Return the (x, y) coordinate for the center point of the cell that contains the specified text.  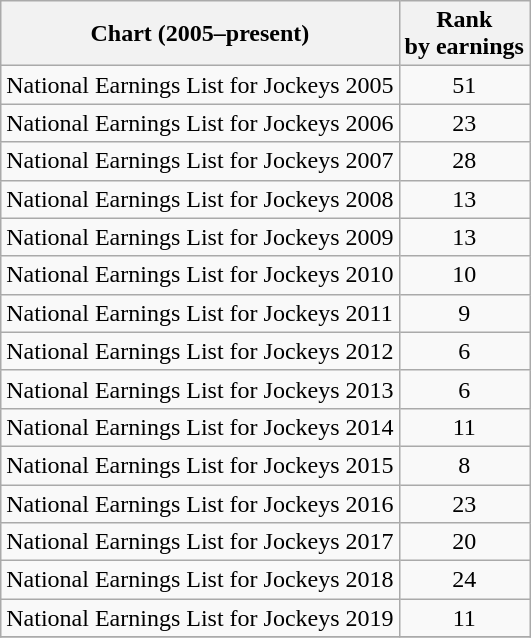
National Earnings List for Jockeys 2011 (200, 313)
8 (464, 465)
National Earnings List for Jockeys 2014 (200, 427)
National Earnings List for Jockeys 2010 (200, 275)
National Earnings List for Jockeys 2005 (200, 85)
Rankby earnings (464, 34)
National Earnings List for Jockeys 2018 (200, 580)
National Earnings List for Jockeys 2015 (200, 465)
National Earnings List for Jockeys 2008 (200, 199)
National Earnings List for Jockeys 2009 (200, 237)
National Earnings List for Jockeys 2016 (200, 503)
National Earnings List for Jockeys 2006 (200, 123)
20 (464, 542)
National Earnings List for Jockeys 2019 (200, 618)
24 (464, 580)
National Earnings List for Jockeys 2013 (200, 389)
10 (464, 275)
National Earnings List for Jockeys 2007 (200, 161)
Chart (2005–present) (200, 34)
28 (464, 161)
National Earnings List for Jockeys 2017 (200, 542)
9 (464, 313)
51 (464, 85)
National Earnings List for Jockeys 2012 (200, 351)
